Search for the cell housing the specified text and yield its (X, Y) center coordinate. 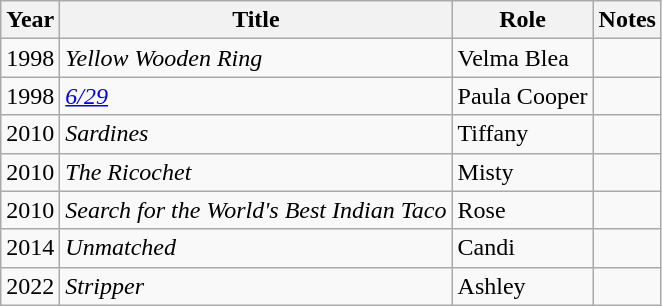
Velma Blea (522, 58)
Title (256, 20)
Paula Cooper (522, 96)
Stripper (256, 286)
Ashley (522, 286)
Sardines (256, 134)
Rose (522, 210)
Misty (522, 172)
2022 (30, 286)
Search for the World's Best Indian Taco (256, 210)
Unmatched (256, 248)
Role (522, 20)
2014 (30, 248)
Notes (627, 20)
6/29 (256, 96)
Candi (522, 248)
Year (30, 20)
The Ricochet (256, 172)
Yellow Wooden Ring (256, 58)
Tiffany (522, 134)
